Identify which cell holds the provided text, then report its (x, y) central coordinate. 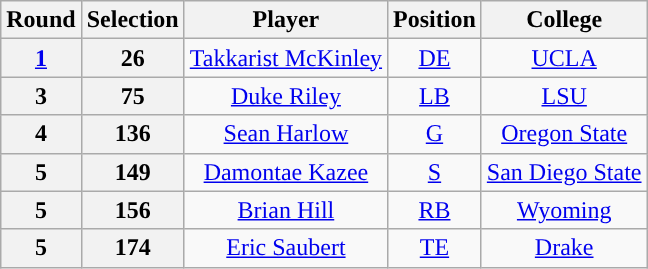
Wyoming (564, 210)
Duke Riley (286, 96)
DE (435, 58)
Damontae Kazee (286, 172)
S (435, 172)
174 (132, 248)
G (435, 134)
4 (41, 134)
Oregon State (564, 134)
3 (41, 96)
Brian Hill (286, 210)
LSU (564, 96)
149 (132, 172)
1 (41, 58)
Selection (132, 20)
LB (435, 96)
Takkarist McKinley (286, 58)
Position (435, 20)
TE (435, 248)
26 (132, 58)
UCLA (564, 58)
San Diego State (564, 172)
Player (286, 20)
RB (435, 210)
156 (132, 210)
Round (41, 20)
Drake (564, 248)
136 (132, 134)
Sean Harlow (286, 134)
75 (132, 96)
Eric Saubert (286, 248)
College (564, 20)
